Locate the cell with the specified text and output its [X, Y] center coordinate. 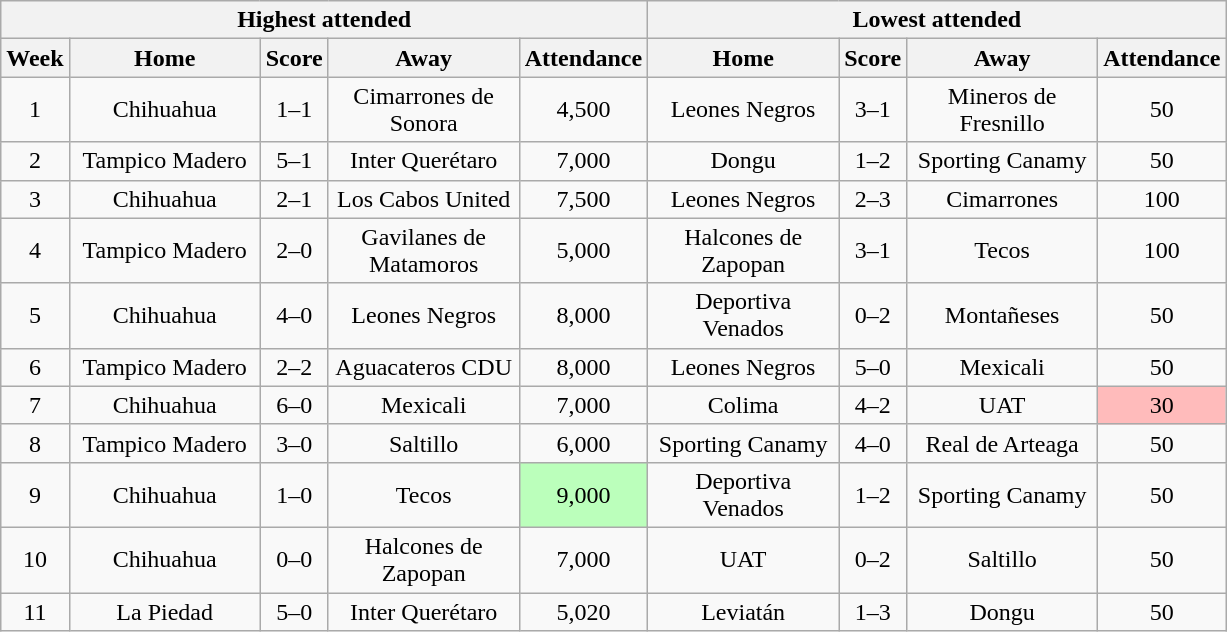
0–0 [294, 560]
Cimarrones de Sonora [424, 110]
Week [35, 58]
Colima [744, 405]
11 [35, 611]
2–1 [294, 199]
2–0 [294, 250]
6 [35, 367]
2–2 [294, 367]
La Piedad [164, 611]
4–2 [873, 405]
4,500 [583, 110]
5,000 [583, 250]
Cimarrones [1002, 199]
7,500 [583, 199]
7 [35, 405]
1–0 [294, 494]
2 [35, 161]
5,020 [583, 611]
9,000 [583, 494]
3–0 [294, 443]
1 [35, 110]
5–1 [294, 161]
Lowest attended [937, 20]
Aguacateros CDU [424, 367]
Montañeses [1002, 316]
1–1 [294, 110]
8 [35, 443]
Real de Arteaga [1002, 443]
6–0 [294, 405]
Los Cabos United [424, 199]
2–3 [873, 199]
Leviatán [744, 611]
6,000 [583, 443]
1–3 [873, 611]
30 [1162, 405]
4 [35, 250]
10 [35, 560]
Mineros de Fresnillo [1002, 110]
Highest attended [324, 20]
5 [35, 316]
9 [35, 494]
3 [35, 199]
Gavilanes de Matamoros [424, 250]
